Pinpoint the cell where the given text exists, returning its [X, Y] midpoint coordinate. 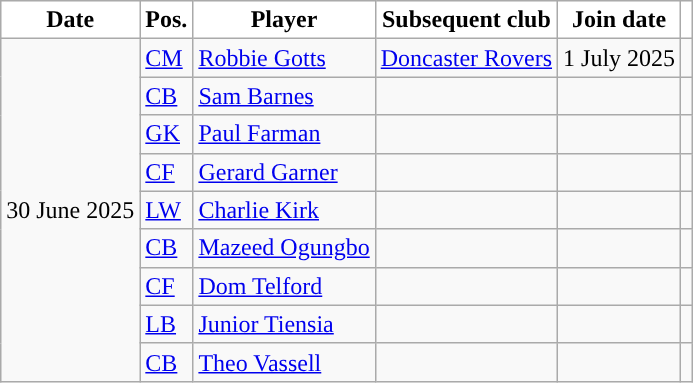
Dom Telford [284, 286]
1 July 2025 [620, 58]
Pos. [166, 20]
Doncaster Rovers [466, 58]
Subsequent club [466, 20]
LB [166, 324]
CM [166, 58]
Theo Vassell [284, 362]
30 June 2025 [70, 210]
Sam Barnes [284, 96]
Mazeed Ogungbo [284, 248]
Paul Farman [284, 134]
Charlie Kirk [284, 210]
Join date [620, 20]
Gerard Garner [284, 172]
LW [166, 210]
Robbie Gotts [284, 58]
Junior Tiensia [284, 324]
Date [70, 20]
GK [166, 134]
Player [284, 20]
